Detect which cell encompasses the target text, then output its [x, y] center coordinate. 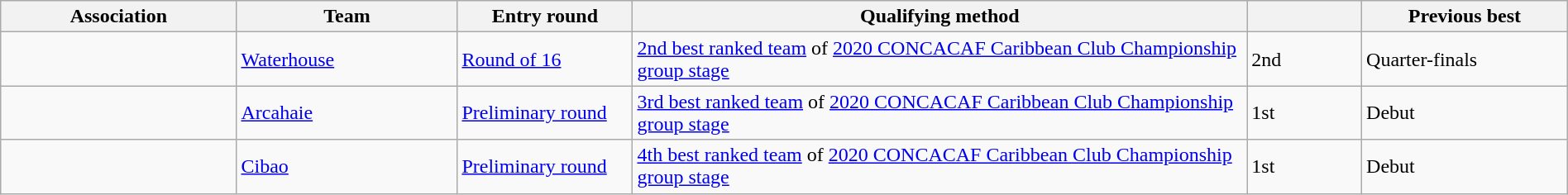
Qualifying method [939, 17]
Waterhouse [347, 59]
Team [347, 17]
4th best ranked team of 2020 CONCACAF Caribbean Club Championship group stage [939, 167]
Association [119, 17]
Previous best [1465, 17]
Quarter-finals [1465, 59]
Arcahaie [347, 112]
2nd best ranked team of 2020 CONCACAF Caribbean Club Championship group stage [939, 59]
Round of 16 [545, 59]
3rd best ranked team of 2020 CONCACAF Caribbean Club Championship group stage [939, 112]
Entry round [545, 17]
Cibao [347, 167]
2nd [1305, 59]
